From the cell containing the given text, extract its center point as [x, y] coordinate. 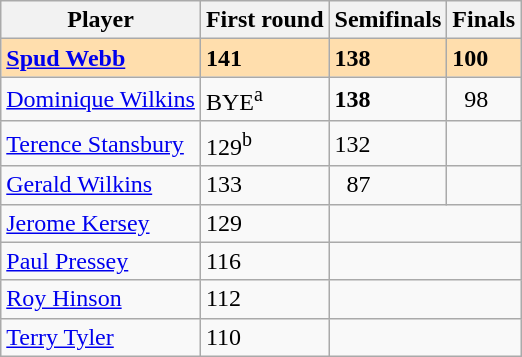
Finals [484, 20]
98 [484, 100]
133 [264, 185]
129 [264, 223]
First round [264, 20]
116 [264, 261]
Dominique Wilkins [101, 100]
112 [264, 299]
Gerald Wilkins [101, 185]
Terence Stansbury [101, 144]
Paul Pressey [101, 261]
110 [264, 337]
BYEa [264, 100]
87 [388, 185]
132 [388, 144]
100 [484, 58]
141 [264, 58]
129b [264, 144]
Roy Hinson [101, 299]
Jerome Kersey [101, 223]
Player [101, 20]
Spud Webb [101, 58]
Terry Tyler [101, 337]
Semifinals [388, 20]
